Return the (x, y) coordinate for the center point of the cell that contains the specified text.  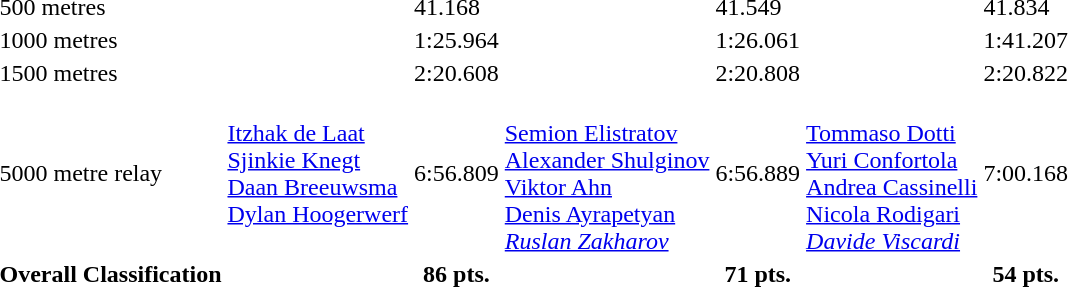
1:26.061 (758, 40)
6:56.809 (457, 174)
Semion ElistratovAlexander ShulginovViktor AhnDenis AyrapetyanRuslan Zakharov (607, 174)
Tommaso DottiYuri ConfortolaAndrea CassinelliNicola RodigariDavide Viscardi (892, 174)
2:20.808 (758, 73)
6:56.889 (758, 174)
Itzhak de LaatSjinkie KnegtDaan BreeuwsmaDylan Hoogerwerf (318, 174)
2:20.608 (457, 73)
1:25.964 (457, 40)
